Scan for the cell matching the given text and deliver its [X, Y] coordinate at center. 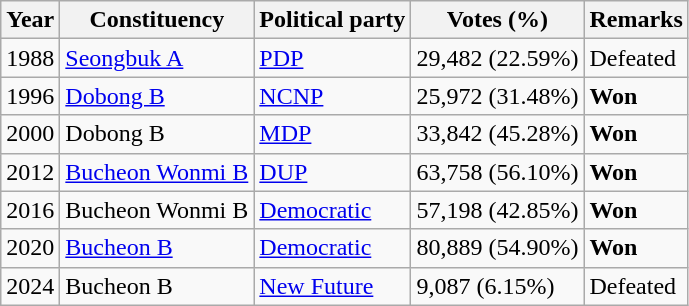
57,198 (42.85%) [498, 210]
Votes (%) [498, 20]
Seongbuk A [157, 58]
Year [30, 20]
MDP [332, 134]
2012 [30, 172]
2024 [30, 286]
63,758 (56.10%) [498, 172]
9,087 (6.15%) [498, 286]
1988 [30, 58]
Remarks [636, 20]
New Future [332, 286]
PDP [332, 58]
2020 [30, 248]
80,889 (54.90%) [498, 248]
1996 [30, 96]
29,482 (22.59%) [498, 58]
Constituency [157, 20]
2016 [30, 210]
33,842 (45.28%) [498, 134]
2000 [30, 134]
Political party [332, 20]
DUP [332, 172]
NCNP [332, 96]
25,972 (31.48%) [498, 96]
